Output the (x, y) coordinate of the center of the cell containing the given text.  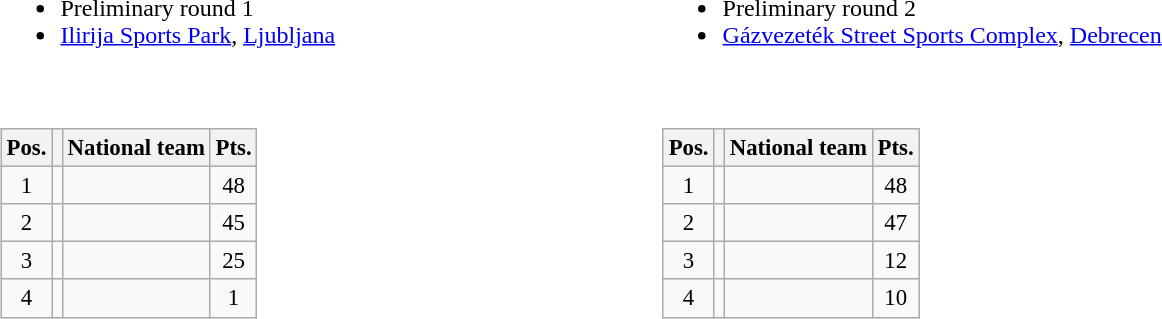
45 (234, 223)
12 (896, 261)
47 (896, 223)
10 (896, 298)
25 (234, 261)
